Provide the [x, y] coordinate of the cell's center where the given text is located.  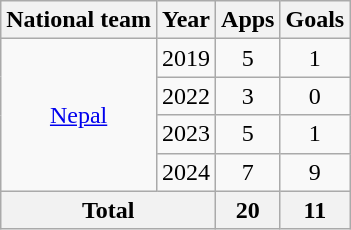
3 [248, 96]
2024 [186, 172]
9 [315, 172]
20 [248, 210]
Apps [248, 20]
7 [248, 172]
Goals [315, 20]
Nepal [79, 115]
2023 [186, 134]
11 [315, 210]
0 [315, 96]
Year [186, 20]
Total [108, 210]
National team [79, 20]
2019 [186, 58]
2022 [186, 96]
